Scan for the cell matching the given text and deliver its (X, Y) coordinate at center. 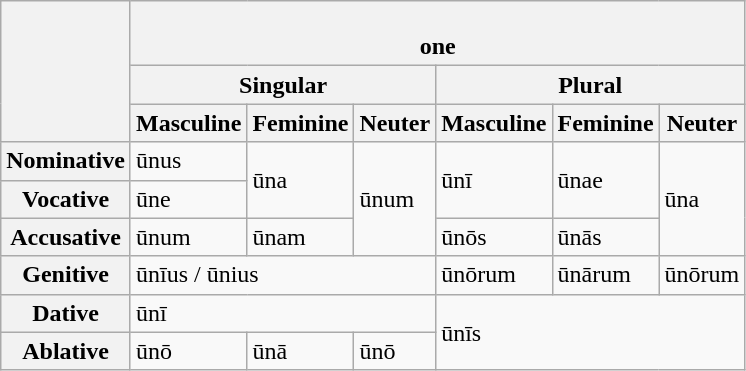
ūnae (606, 180)
one (437, 34)
ūnīs (590, 332)
ūnā (300, 351)
ūnās (606, 237)
Accusative (66, 237)
Genitive (66, 275)
ūnārum (606, 275)
Nominative (66, 161)
Plural (590, 85)
ūnōs (494, 237)
Dative (66, 313)
Singular (282, 85)
ūnus (188, 161)
ūnam (300, 237)
ūne (188, 199)
Vocative (66, 199)
ūnīus / ūnius (282, 275)
Ablative (66, 351)
